Provide the [X, Y] coordinate of the cell's center where the given text is located.  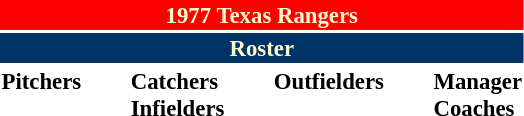
Roster [262, 48]
1977 Texas Rangers [262, 15]
